Output the [X, Y] coordinate of the center of the cell containing the given text.  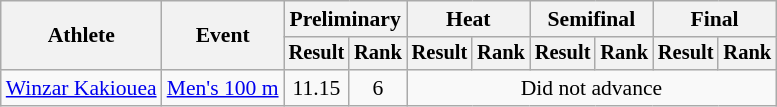
Heat [468, 19]
Did not advance [592, 88]
11.15 [317, 88]
Winzar Kakiouea [82, 88]
Event [223, 36]
Final [714, 19]
Preliminary [346, 19]
6 [378, 88]
Semifinal [592, 19]
Men's 100 m [223, 88]
Athlete [82, 36]
